From the cell containing the given text, extract its center point as (X, Y) coordinate. 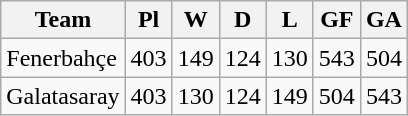
GF (336, 20)
Galatasaray (63, 96)
W (196, 20)
Fenerbahçe (63, 58)
Pl (148, 20)
D (242, 20)
L (290, 20)
Team (63, 20)
GA (384, 20)
